Determine the [X, Y] coordinate at the center of the cell enclosing the given text.  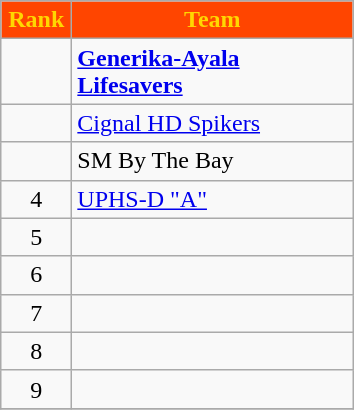
SM By The Bay [212, 161]
Team [212, 20]
6 [36, 275]
UPHS-D "A" [212, 199]
Rank [36, 20]
Generika-Ayala Lifesavers [212, 72]
Cignal HD Spikers [212, 123]
9 [36, 389]
7 [36, 313]
5 [36, 237]
4 [36, 199]
8 [36, 351]
